Search for the cell housing the specified text and yield its [X, Y] center coordinate. 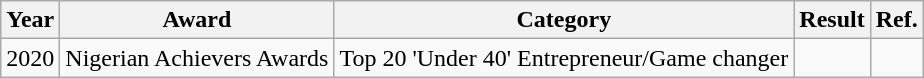
Top 20 'Under 40' Entrepreneur/Game changer [564, 58]
Year [30, 20]
2020 [30, 58]
Award [197, 20]
Ref. [896, 20]
Nigerian Achievers Awards [197, 58]
Category [564, 20]
Result [832, 20]
